Output the [x, y] coordinate of the center of the cell containing the given text.  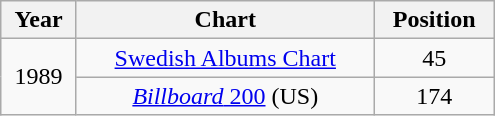
Year [39, 20]
Chart [225, 20]
45 [434, 58]
Position [434, 20]
Swedish Albums Chart [225, 58]
174 [434, 96]
Billboard 200 (US) [225, 96]
1989 [39, 77]
